Extract the (x, y) coordinate from the center of the cell holding the provided text.  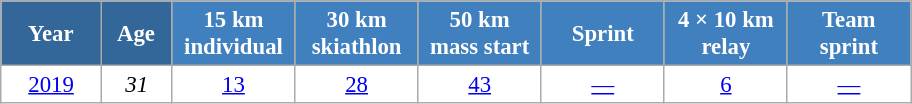
43 (480, 85)
13 (234, 85)
4 × 10 km relay (726, 34)
Year (52, 34)
28 (356, 85)
30 km skiathlon (356, 34)
15 km individual (234, 34)
31 (136, 85)
Sprint (602, 34)
Team sprint (848, 34)
6 (726, 85)
Age (136, 34)
50 km mass start (480, 34)
2019 (52, 85)
